Scan for the cell matching the given text and deliver its [x, y] coordinate at center. 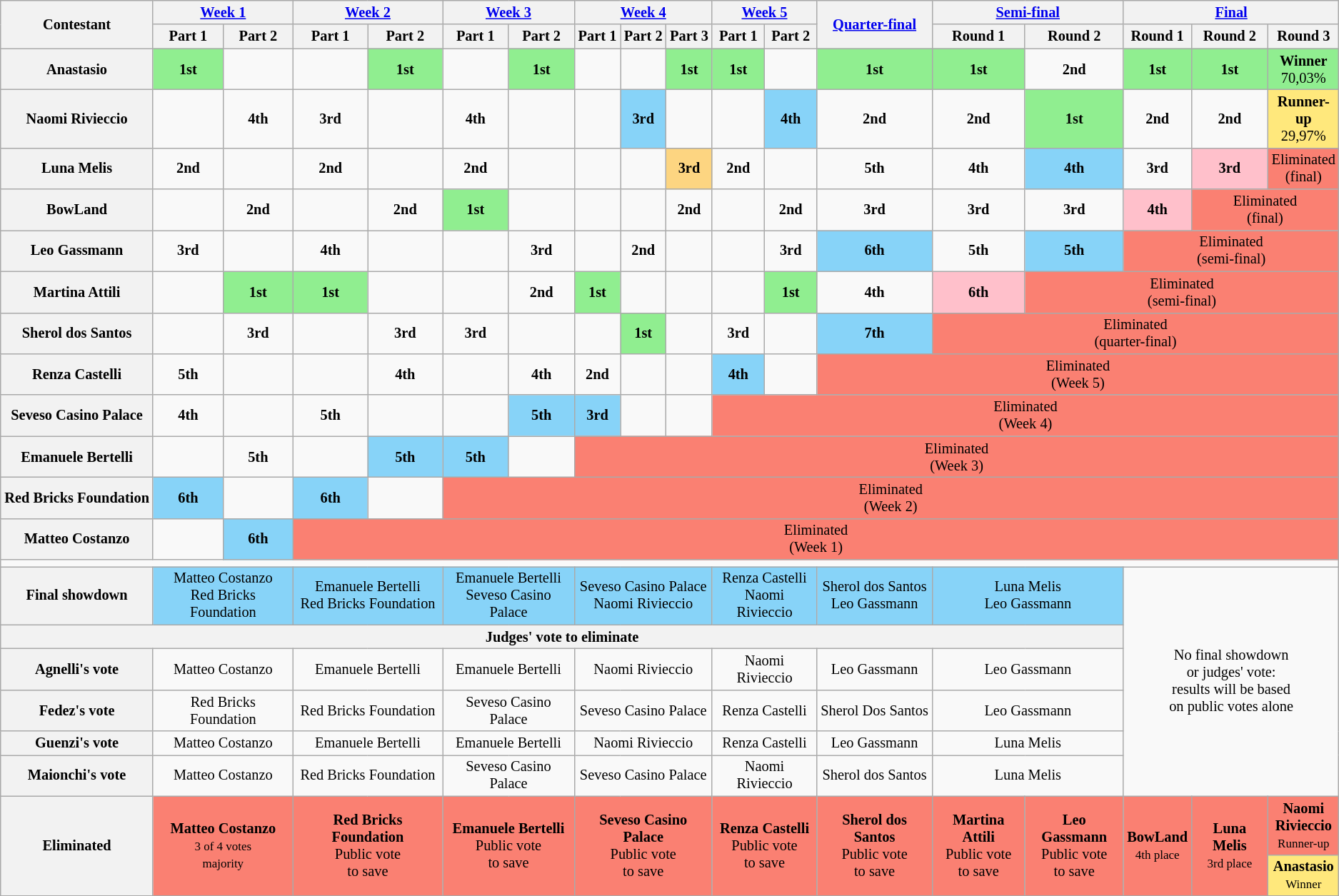
Eliminated(Week 5) [1078, 374]
Matteo CostanzoRed Bricks Foundation [223, 595]
Eliminated(Week 3) [957, 457]
Leo GassmannPublic voteto save [1074, 845]
Judges' vote to eliminate [563, 637]
Matteo Costanzo3 of 4 votesmajority [223, 845]
Semi-final [1028, 12]
Emanuele BertelliPublic voteto save [508, 845]
BowLand4th place [1157, 845]
Emanuele BertelliRed Bricks Foundation [367, 595]
No final showdownor judges' vote:results will be basedon public votes alone [1231, 681]
Eliminated(Week 4) [1025, 416]
Fedez's vote [77, 710]
Runner-up29,97% [1304, 119]
Sherol dos SantosLeo Gassmann [874, 595]
Renza CastelliNaomi Rivieccio [764, 595]
Guenzi's vote [77, 743]
Luna MelisLeo Gassmann [1028, 595]
Agnelli's vote [77, 669]
Final [1231, 12]
BowLand [77, 210]
Final showdown [77, 595]
Eliminated [77, 845]
Eliminated(Week 2) [891, 498]
Winner70,03% [1304, 69]
Part 3 [689, 36]
Martina Attili [77, 292]
Week 3 [508, 12]
Maionchi's vote [77, 775]
Eliminated(quarter-final) [1135, 333]
Sherol Dos Santos [874, 710]
Contestant [77, 24]
Sherol dos SantosPublic voteto save [874, 845]
Naomi RivieccioRunner-up [1304, 825]
Quarter-final [874, 24]
Round 3 [1304, 36]
Week 4 [643, 12]
7th [874, 333]
Seveso Casino PalacePublic voteto save [643, 845]
Week 1 [223, 12]
Martina AttiliPublic voteto save [978, 845]
Red Bricks FoundationPublic voteto save [367, 845]
Week 2 [367, 12]
Emanuele BertelliSeveso Casino Palace [508, 595]
Renza CastelliPublic voteto save [764, 845]
Eliminated(Week 1) [816, 539]
AnastasioWinner [1304, 875]
Seveso Casino PalaceNaomi Rivieccio [643, 595]
Week 5 [764, 12]
Anastasio [77, 69]
Luna Melis3rd place [1230, 845]
